Output the (X, Y) coordinate of the center of the cell containing the given text.  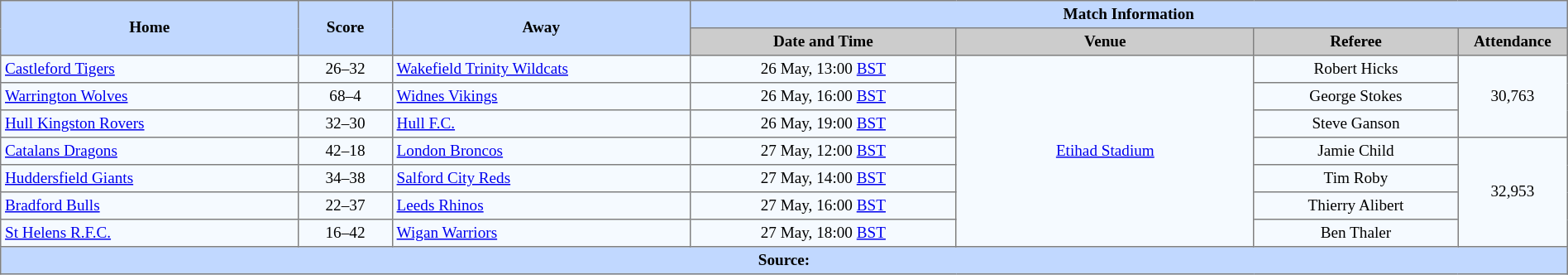
Etihad Stadium (1105, 151)
St Helens R.F.C. (150, 234)
27 May, 14:00 BST (823, 179)
Source: (784, 260)
Thierry Alibert (1355, 205)
26–32 (346, 70)
26 May, 13:00 BST (823, 70)
32,953 (1513, 192)
Hull F.C. (541, 124)
Bradford Bulls (150, 205)
Warrington Wolves (150, 96)
Date and Time (823, 41)
27 May, 16:00 BST (823, 205)
Catalans Dragons (150, 151)
Salford City Reds (541, 179)
Wigan Warriors (541, 234)
26 May, 19:00 BST (823, 124)
16–42 (346, 234)
Home (150, 28)
Castleford Tigers (150, 70)
Jamie Child (1355, 151)
Huddersfield Giants (150, 179)
30,763 (1513, 96)
Score (346, 28)
34–38 (346, 179)
27 May, 18:00 BST (823, 234)
Venue (1105, 41)
Ben Thaler (1355, 234)
London Broncos (541, 151)
Widnes Vikings (541, 96)
Leeds Rhinos (541, 205)
26 May, 16:00 BST (823, 96)
68–4 (346, 96)
42–18 (346, 151)
Away (541, 28)
Robert Hicks (1355, 70)
32–30 (346, 124)
Match Information (1128, 15)
George Stokes (1355, 96)
22–37 (346, 205)
Hull Kingston Rovers (150, 124)
Wakefield Trinity Wildcats (541, 70)
Referee (1355, 41)
Steve Ganson (1355, 124)
27 May, 12:00 BST (823, 151)
Tim Roby (1355, 179)
Attendance (1513, 41)
